From the cell containing the given text, extract its center point as [x, y] coordinate. 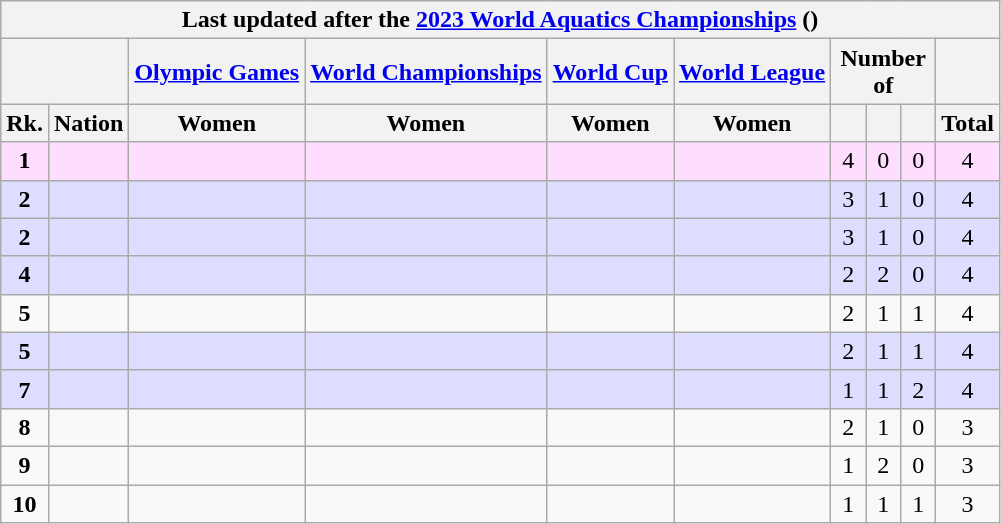
World Championships [426, 72]
Rk. [25, 123]
9 [25, 465]
World Cup [610, 72]
8 [25, 427]
10 [25, 503]
7 [25, 389]
Number of [884, 72]
Last updated after the 2023 World Aquatics Championships () [500, 20]
Nation [88, 123]
Total [968, 123]
World League [752, 72]
Olympic Games [217, 72]
